Capture the cell that displays the provided text and extract its (x, y) central coordinate. 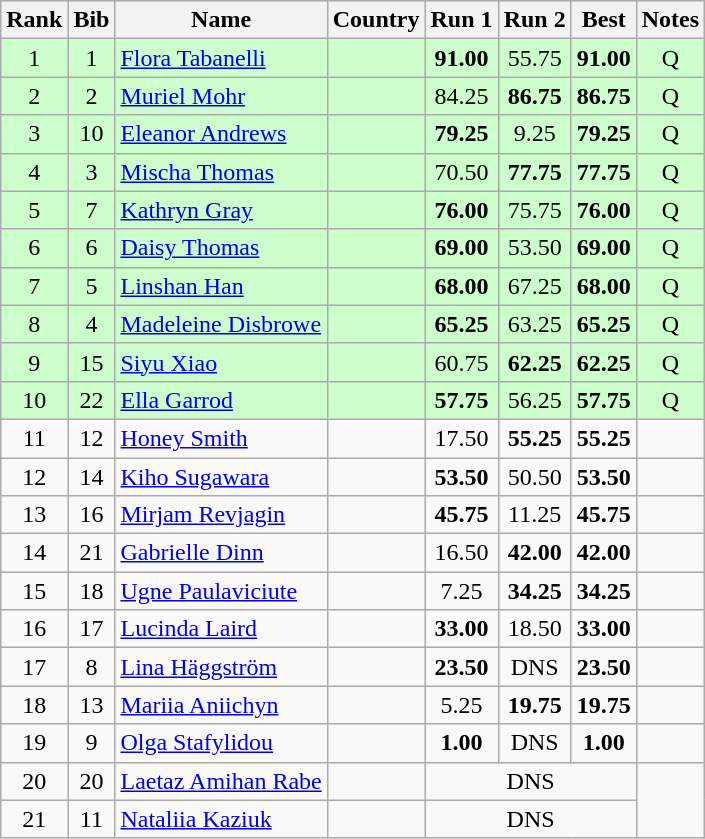
67.25 (534, 286)
Country (376, 20)
Run 1 (462, 20)
Notes (670, 20)
Nataliia Kaziuk (221, 819)
7.25 (462, 591)
16.50 (462, 553)
Rank (34, 20)
Bib (92, 20)
Ella Garrod (221, 400)
Linshan Han (221, 286)
Muriel Mohr (221, 96)
9.25 (534, 134)
Eleanor Andrews (221, 134)
Flora Tabanelli (221, 58)
Olga Stafylidou (221, 743)
Kiho Sugawara (221, 477)
17.50 (462, 438)
84.25 (462, 96)
Siyu Xiao (221, 362)
Mischa Thomas (221, 172)
18.50 (534, 629)
63.25 (534, 324)
19 (34, 743)
Kathryn Gray (221, 210)
Name (221, 20)
Honey Smith (221, 438)
Best (604, 20)
5.25 (462, 705)
Gabrielle Dinn (221, 553)
22 (92, 400)
Mirjam Revjagin (221, 515)
11.25 (534, 515)
75.75 (534, 210)
50.50 (534, 477)
Ugne Paulaviciute (221, 591)
Lina Häggström (221, 667)
70.50 (462, 172)
Run 2 (534, 20)
56.25 (534, 400)
Laetaz Amihan Rabe (221, 781)
Mariia Aniichyn (221, 705)
55.75 (534, 58)
Lucinda Laird (221, 629)
Madeleine Disbrowe (221, 324)
Daisy Thomas (221, 248)
60.75 (462, 362)
